Extract the (x, y) coordinate from the center of the cell holding the provided text.  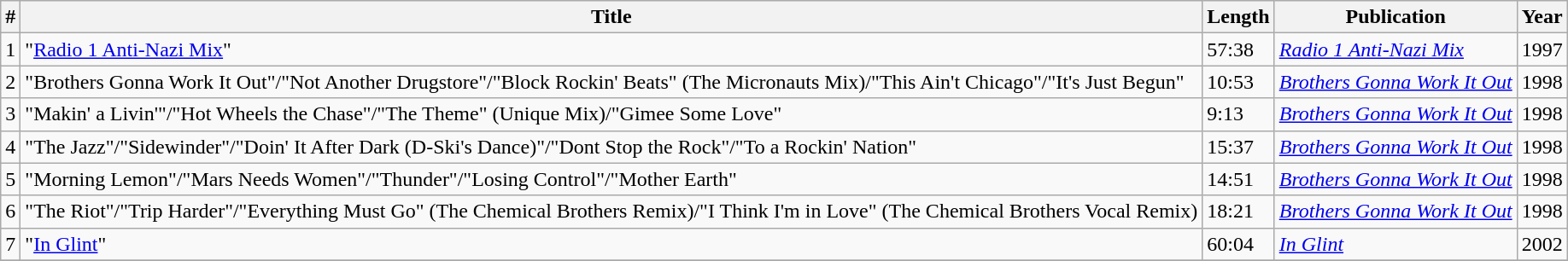
2 (10, 82)
3 (10, 114)
Radio 1 Anti-Nazi Mix (1395, 49)
Publication (1395, 17)
1997 (1542, 49)
57:38 (1238, 49)
7 (10, 244)
10:53 (1238, 82)
5 (10, 179)
2002 (1542, 244)
In Glint (1395, 244)
6 (10, 212)
60:04 (1238, 244)
# (10, 17)
Year (1542, 17)
18:21 (1238, 212)
"In Glint" (611, 244)
14:51 (1238, 179)
"The Riot"/"Trip Harder"/"Everything Must Go" (The Chemical Brothers Remix)/"I Think I'm in Love" (The Chemical Brothers Vocal Remix) (611, 212)
Title (611, 17)
4 (10, 147)
"Brothers Gonna Work It Out"/"Not Another Drugstore"/"Block Rockin' Beats" (The Micronauts Mix)/"This Ain't Chicago"/"It's Just Begun" (611, 82)
"Makin' a Livin'"/"Hot Wheels the Chase"/"The Theme" (Unique Mix)/"Gimee Some Love" (611, 114)
Length (1238, 17)
"The Jazz"/"Sidewinder"/"Doin' It After Dark (D-Ski's Dance)"/"Dont Stop the Rock"/"To a Rockin' Nation" (611, 147)
15:37 (1238, 147)
"Radio 1 Anti-Nazi Mix" (611, 49)
9:13 (1238, 114)
"Morning Lemon"/"Mars Needs Women"/"Thunder"/"Losing Control"/"Mother Earth" (611, 179)
1 (10, 49)
